Return (X, Y) of the center of cell containing provided text 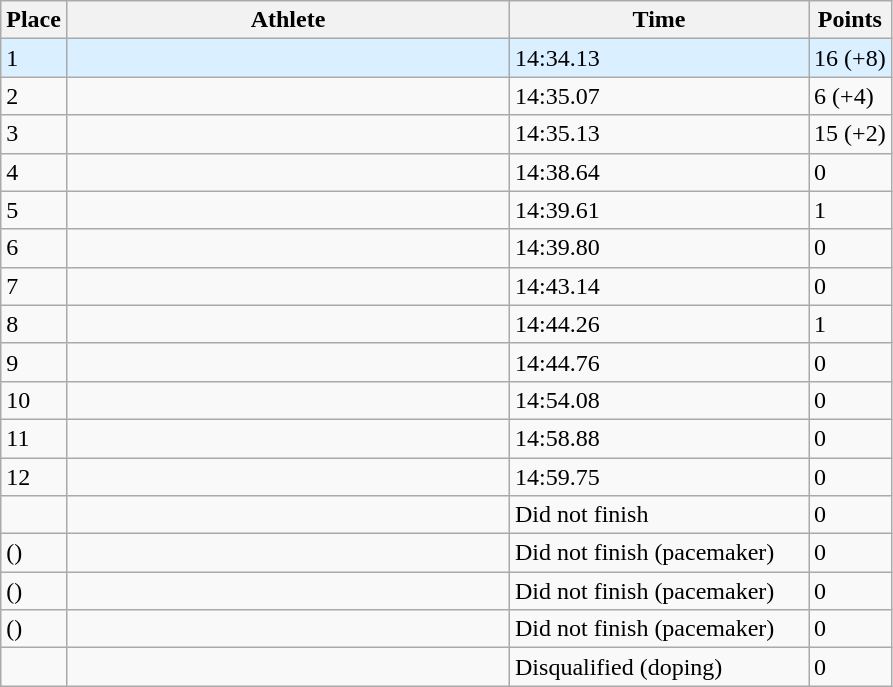
Time (660, 20)
14:54.08 (660, 400)
5 (34, 210)
14:58.88 (660, 438)
9 (34, 362)
14:35.07 (660, 96)
14:38.64 (660, 172)
8 (34, 324)
4 (34, 172)
7 (34, 286)
Did not finish (660, 515)
14:39.61 (660, 210)
6 (+4) (850, 96)
15 (+2) (850, 134)
Points (850, 20)
14:34.13 (660, 58)
Place (34, 20)
16 (+8) (850, 58)
3 (34, 134)
12 (34, 477)
14:59.75 (660, 477)
2 (34, 96)
14:43.14 (660, 286)
Athlete (288, 20)
14:44.26 (660, 324)
10 (34, 400)
14:44.76 (660, 362)
14:39.80 (660, 248)
Disqualified (doping) (660, 667)
14:35.13 (660, 134)
6 (34, 248)
11 (34, 438)
